Detect which cell encompasses the target text, then output its (x, y) center coordinate. 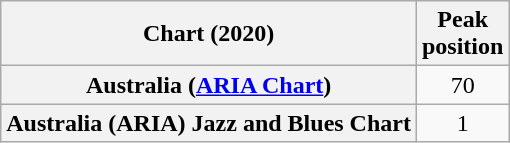
Australia (ARIA) Jazz and Blues Chart (209, 123)
Chart (2020) (209, 34)
Australia (ARIA Chart) (209, 85)
1 (462, 123)
70 (462, 85)
Peakposition (462, 34)
